From the cell containing the given text, extract its center point as (x, y) coordinate. 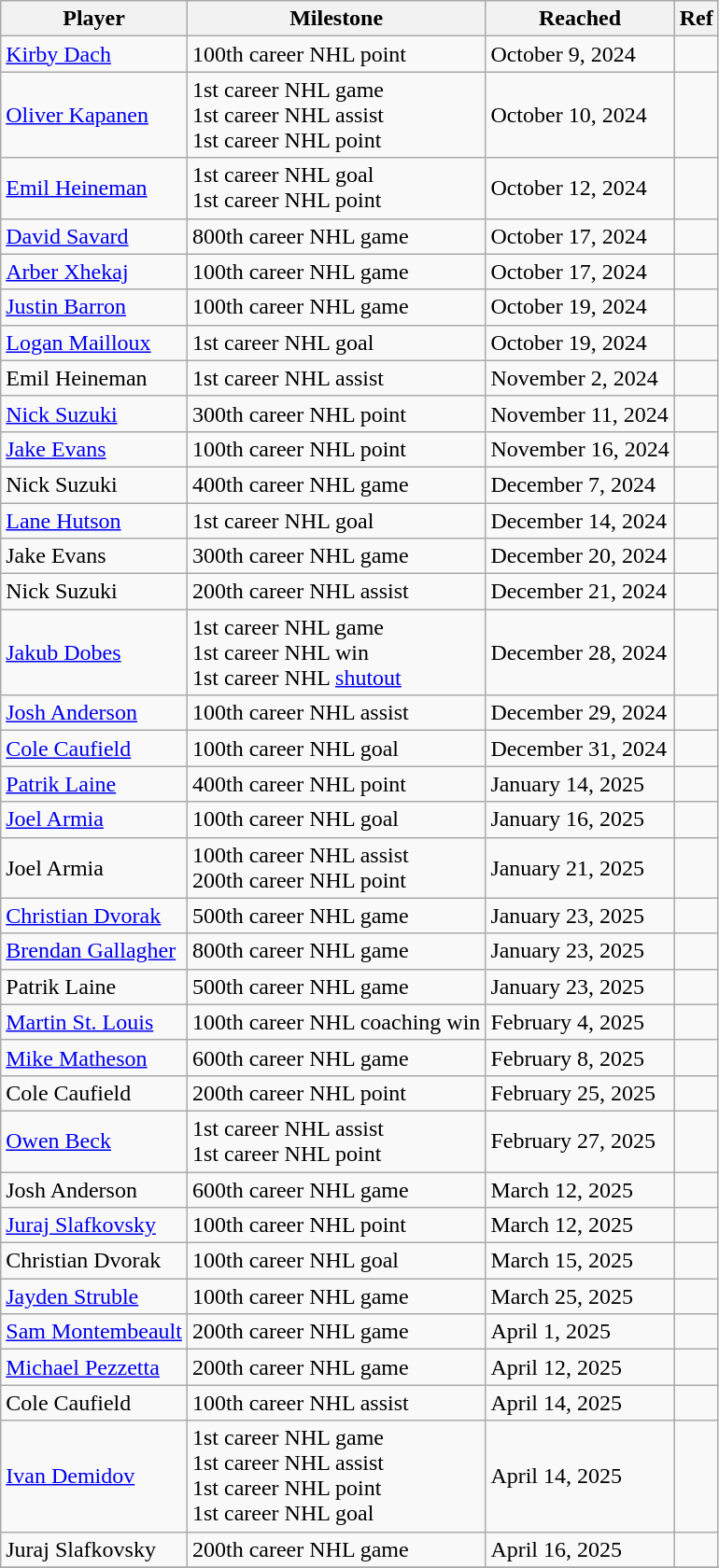
Ref (697, 19)
April 12, 2025 (580, 1367)
October 9, 2024 (580, 54)
200th career NHL point (336, 1093)
Sam Montembeault (94, 1332)
January 21, 2025 (580, 868)
December 7, 2024 (580, 484)
Player (94, 19)
Ivan Demidov (94, 1477)
December 28, 2024 (580, 652)
November 16, 2024 (580, 449)
Owen Beck (94, 1141)
December 14, 2024 (580, 520)
Michael Pezzetta (94, 1367)
Milestone (336, 19)
Jakub Dobes (94, 652)
February 27, 2025 (580, 1141)
300th career NHL point (336, 413)
Justin Barron (94, 307)
Jayden Struble (94, 1296)
April 1, 2025 (580, 1332)
1st career NHL game1st career NHL assist1st career NHL point1st career NHL goal (336, 1477)
1st career NHL assist (336, 378)
Kirby Dach (94, 54)
December 29, 2024 (580, 713)
Martin St. Louis (94, 1022)
David Savard (94, 236)
March 15, 2025 (580, 1261)
November 2, 2024 (580, 378)
November 11, 2024 (580, 413)
January 16, 2025 (580, 819)
Lane Hutson (94, 520)
100th career NHL assist200th career NHL point (336, 868)
October 12, 2024 (580, 189)
1st career NHL game1st career NHL win1st career NHL shutout (336, 652)
200th career NHL assist (336, 592)
Reached (580, 19)
February 8, 2025 (580, 1057)
Brendan Gallagher (94, 951)
April 16, 2025 (580, 1549)
1st career NHL assist1st career NHL point (336, 1141)
December 31, 2024 (580, 749)
October 10, 2024 (580, 115)
January 14, 2025 (580, 784)
March 25, 2025 (580, 1296)
100th career NHL coaching win (336, 1022)
400th career NHL game (336, 484)
Oliver Kapanen (94, 115)
1st career NHL game1st career NHL assist1st career NHL point (336, 115)
February 25, 2025 (580, 1093)
Arber Xhekaj (94, 272)
February 4, 2025 (580, 1022)
400th career NHL point (336, 784)
Mike Matheson (94, 1057)
December 21, 2024 (580, 592)
December 20, 2024 (580, 556)
1st career NHL goal1st career NHL point (336, 189)
Logan Mailloux (94, 343)
300th career NHL game (336, 556)
